Locate the cell with the specified text and output its (x, y) center coordinate. 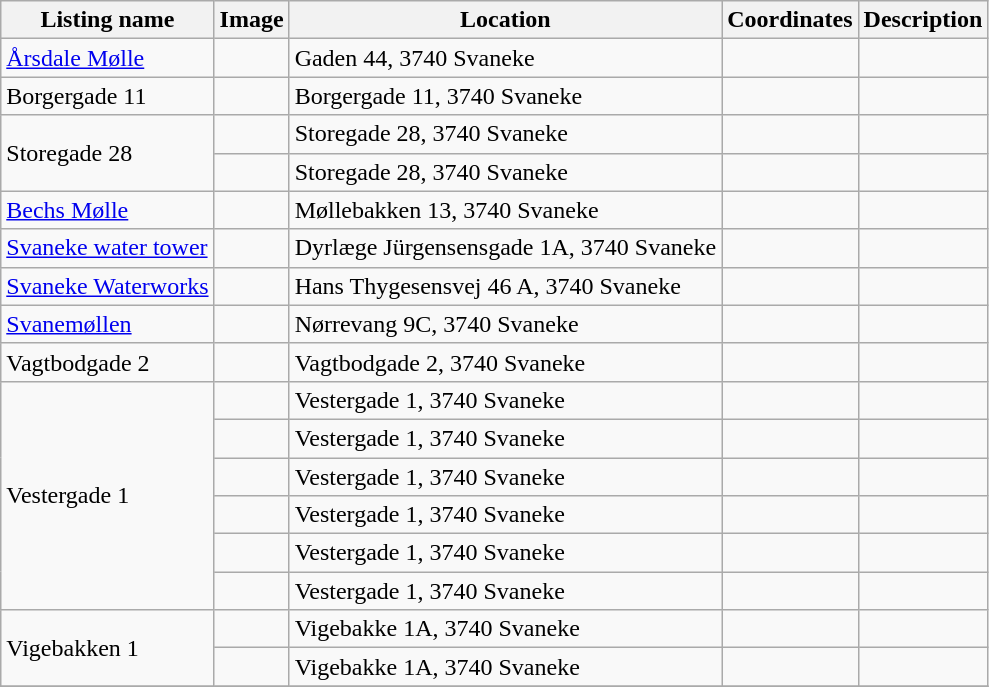
Årsdale Mølle (108, 58)
Vigebakken 1 (108, 648)
Bechs Mølle (108, 210)
Coordinates (790, 20)
Vagtbodgade 2, 3740 Svaneke (506, 362)
Dyrlæge Jürgensensgade 1A, 3740 Svaneke (506, 248)
Description (923, 20)
Storegade 28 (108, 153)
Møllebakken 13, 3740 Svaneke (506, 210)
Borgergade 11, 3740 Svaneke (506, 96)
Gaden 44, 3740 Svaneke (506, 58)
Svaneke Waterworks (108, 286)
Vestergade 1 (108, 495)
Location (506, 20)
Vagtbodgade 2 (108, 362)
Svanemøllen (108, 324)
Image (252, 20)
Nørrevang 9C, 3740 Svaneke (506, 324)
Svaneke water tower (108, 248)
Listing name (108, 20)
Borgergade 11 (108, 96)
Hans Thygesensvej 46 A, 3740 Svaneke (506, 286)
